Scan for the cell matching the given text and deliver its (X, Y) coordinate at center. 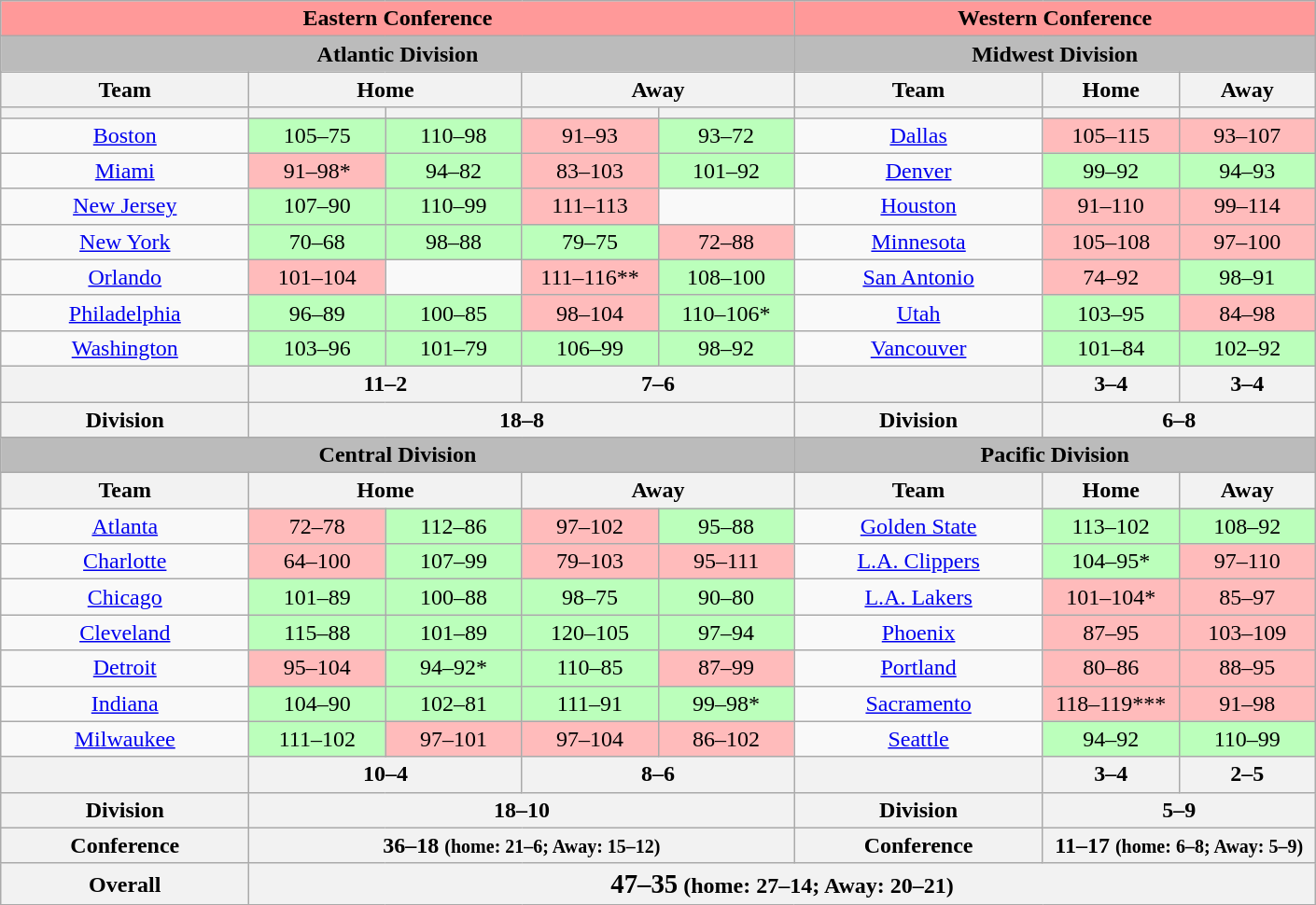
Washington (125, 348)
105–115 (1111, 135)
87–99 (726, 668)
106–99 (590, 348)
Phoenix (918, 633)
98–75 (590, 597)
103–95 (1111, 313)
Central Division (398, 455)
Milwaukee (125, 739)
Utah (918, 313)
L.A. Clippers (918, 562)
111–113 (590, 206)
47–35 (home: 27–14; Away: 20–21) (782, 884)
91–98 (1247, 703)
Indiana (125, 703)
5–9 (1179, 810)
105–108 (1111, 242)
94–93 (1247, 171)
18–8 (522, 419)
79–103 (590, 562)
97–102 (590, 526)
91–93 (590, 135)
Cleveland (125, 633)
85–97 (1247, 597)
100–88 (454, 597)
91–110 (1111, 206)
Western Conference (1055, 19)
36–18 (home: 21–6; Away: 15–12) (522, 845)
64–100 (317, 562)
Overall (125, 884)
108–92 (1247, 526)
97–100 (1247, 242)
91–98* (317, 171)
Charlotte (125, 562)
100–85 (454, 313)
Denver (918, 171)
Portland (918, 668)
90–80 (726, 597)
Boston (125, 135)
97–94 (726, 633)
107–99 (454, 562)
88–95 (1247, 668)
8–6 (658, 774)
97–101 (454, 739)
98–104 (590, 313)
Eastern Conference (398, 19)
99–92 (1111, 171)
Orlando (125, 277)
72–78 (317, 526)
83–103 (590, 171)
102–81 (454, 703)
108–100 (726, 277)
103–96 (317, 348)
New York (125, 242)
Golden State (918, 526)
Midwest Division (1055, 54)
110–106* (726, 313)
118–119*** (1111, 703)
Atlanta (125, 526)
111–91 (590, 703)
96–89 (317, 313)
93–107 (1247, 135)
87–95 (1111, 633)
11–2 (385, 383)
107–90 (317, 206)
101–104 (317, 277)
102–92 (1247, 348)
115–88 (317, 633)
Houston (918, 206)
101–84 (1111, 348)
98–92 (726, 348)
11–17 (home: 6–8; Away: 5–9) (1179, 845)
Philadelphia (125, 313)
105–75 (317, 135)
97–110 (1247, 562)
99–114 (1247, 206)
104–90 (317, 703)
6–8 (1179, 419)
84–98 (1247, 313)
111–116** (590, 277)
101–104* (1111, 597)
79–75 (590, 242)
98–91 (1247, 277)
98–88 (454, 242)
120–105 (590, 633)
10–4 (385, 774)
Pacific Division (1055, 455)
94–92 (1111, 739)
99–98* (726, 703)
Vancouver (918, 348)
74–92 (1111, 277)
New Jersey (125, 206)
93–72 (726, 135)
95–111 (726, 562)
101–92 (726, 171)
70–68 (317, 242)
110–98 (454, 135)
72–88 (726, 242)
Sacramento (918, 703)
95–104 (317, 668)
113–102 (1111, 526)
103–109 (1247, 633)
Seattle (918, 739)
Chicago (125, 597)
104–95* (1111, 562)
San Antonio (918, 277)
L.A. Lakers (918, 597)
97–104 (590, 739)
80–86 (1111, 668)
Detroit (125, 668)
95–88 (726, 526)
Miami (125, 171)
94–82 (454, 171)
7–6 (658, 383)
2–5 (1247, 774)
86–102 (726, 739)
Atlantic Division (398, 54)
111–102 (317, 739)
110–85 (590, 668)
18–10 (522, 810)
Minnesota (918, 242)
Dallas (918, 135)
112–86 (454, 526)
94–92* (454, 668)
101–79 (454, 348)
